Locate the cell with the specified text and output its [x, y] center coordinate. 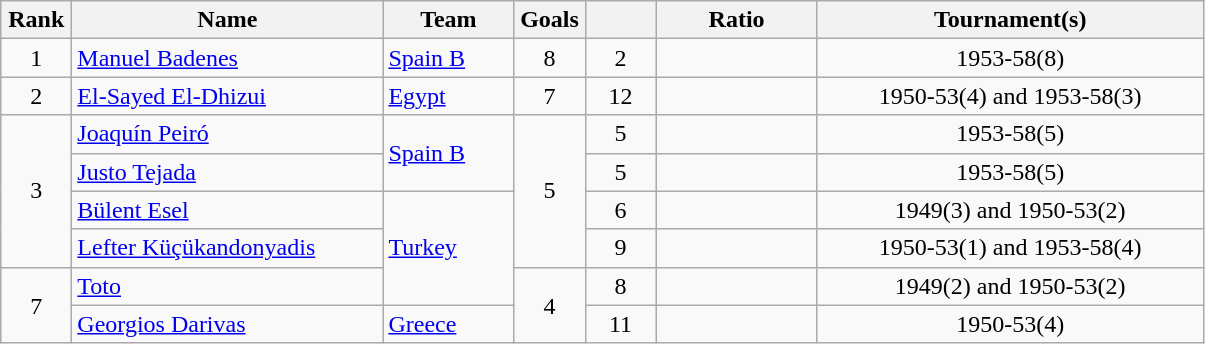
Turkey [448, 248]
Team [448, 20]
4 [550, 305]
Greece [448, 324]
3 [36, 191]
Toto [228, 286]
Rank [36, 20]
Lefter Küçükandonyadis [228, 248]
Bülent Esel [228, 210]
Goals [550, 20]
1949(3) and 1950-53(2) [1010, 210]
Ratio [736, 20]
11 [620, 324]
1949(2) and 1950-53(2) [1010, 286]
Georgios Darivas [228, 324]
12 [620, 96]
Manuel Badenes [228, 58]
Name [228, 20]
Egypt [448, 96]
Tournament(s) [1010, 20]
1953-58(8) [1010, 58]
El-Sayed El-Dhizui [228, 96]
6 [620, 210]
Justo Tejada [228, 172]
Joaquín Peiró [228, 134]
1 [36, 58]
1950-53(4) [1010, 324]
9 [620, 248]
1950-53(4) and 1953-58(3) [1010, 96]
1950-53(1) and 1953-58(4) [1010, 248]
